From the cell containing the given text, extract its center point as [x, y] coordinate. 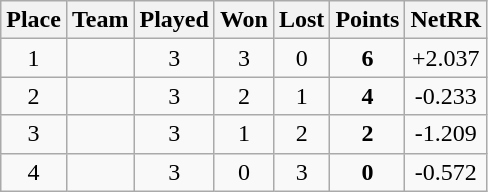
-1.209 [446, 134]
+2.037 [446, 58]
Place [34, 20]
Team [100, 20]
6 [368, 58]
NetRR [446, 20]
-0.233 [446, 96]
Played [174, 20]
Won [244, 20]
Lost [301, 20]
Points [368, 20]
-0.572 [446, 172]
